Provide the [X, Y] coordinate of the cell's center where the given text is located.  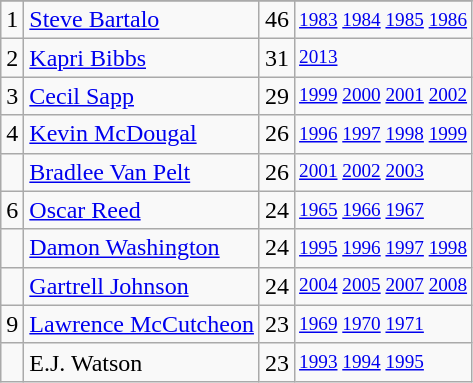
1996 1997 1998 1999 [384, 134]
6 [12, 210]
1969 1970 1971 [384, 324]
4 [12, 134]
Kevin McDougal [142, 134]
2013 [384, 58]
2004 2005 2007 2008 [384, 286]
1 [12, 20]
Kapri Bibbs [142, 58]
1965 1966 1967 [384, 210]
29 [276, 96]
1995 1996 1997 1998 [384, 248]
2001 2002 2003 [384, 172]
Lawrence McCutcheon [142, 324]
1983 1984 1985 1986 [384, 20]
E.J. Watson [142, 362]
Bradlee Van Pelt [142, 172]
1999 2000 2001 2002 [384, 96]
Cecil Sapp [142, 96]
Gartrell Johnson [142, 286]
31 [276, 58]
Damon Washington [142, 248]
9 [12, 324]
2 [12, 58]
Steve Bartalo [142, 20]
1993 1994 1995 [384, 362]
46 [276, 20]
Oscar Reed [142, 210]
3 [12, 96]
